Determine the [x, y] coordinate at the center of the cell enclosing the given text.  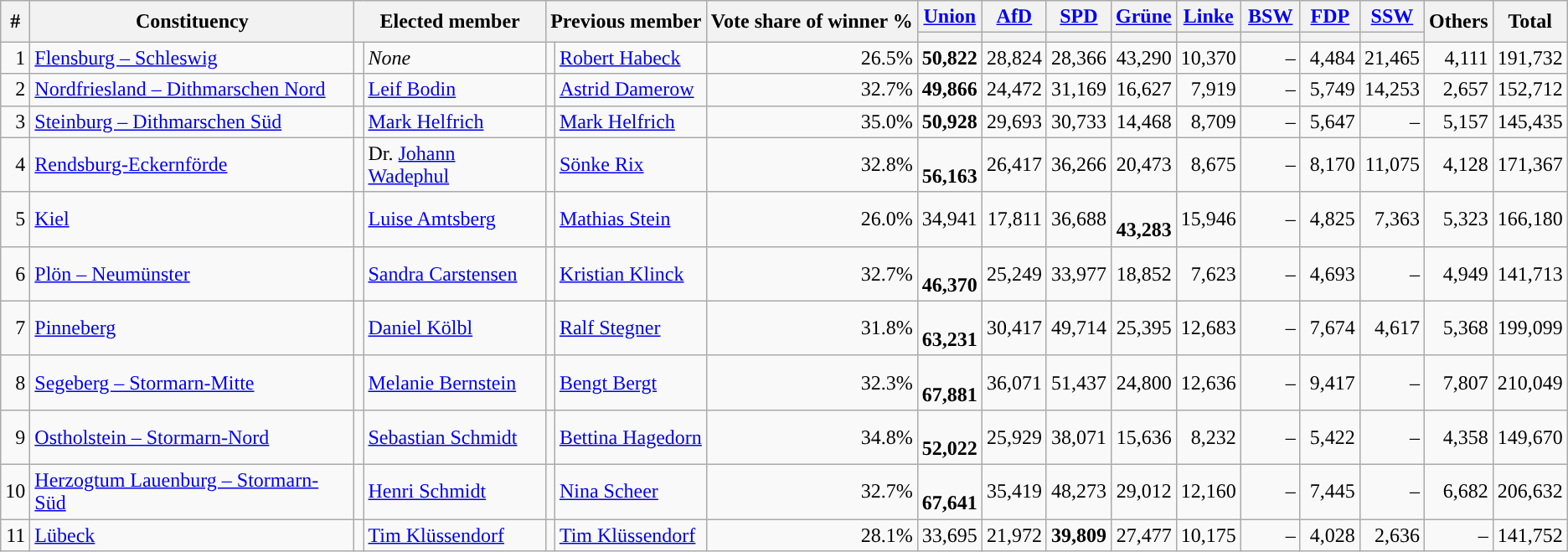
63,231 [950, 328]
46,370 [950, 273]
12,636 [1208, 382]
14,468 [1143, 121]
1 [15, 58]
8,675 [1208, 164]
Linke [1208, 17]
24,472 [1014, 90]
191,732 [1529, 58]
49,714 [1079, 328]
67,641 [950, 491]
5,749 [1330, 90]
Constituency [193, 22]
Lübeck [193, 535]
199,099 [1529, 328]
17,811 [1014, 219]
24,800 [1143, 382]
33,977 [1079, 273]
34.8% [812, 437]
149,670 [1529, 437]
10,175 [1208, 535]
Segeberg – Stormarn-Mitte [193, 382]
5,157 [1458, 121]
2,636 [1392, 535]
21,465 [1392, 58]
141,752 [1529, 535]
15,636 [1143, 437]
Nina Scheer [630, 491]
52,022 [950, 437]
48,273 [1079, 491]
11 [15, 535]
8 [15, 382]
Pinneberg [193, 328]
27,477 [1143, 535]
5,368 [1458, 328]
50,822 [950, 58]
56,163 [950, 164]
3 [15, 121]
Sebastian Schmidt [454, 437]
25,395 [1143, 328]
7,674 [1330, 328]
26.5% [812, 58]
BSW [1270, 17]
31,169 [1079, 90]
32.8% [812, 164]
2,657 [1458, 90]
5,422 [1330, 437]
4 [15, 164]
5 [15, 219]
25,929 [1014, 437]
7,807 [1458, 382]
39,809 [1079, 535]
51,437 [1079, 382]
FDP [1330, 17]
26,417 [1014, 164]
145,435 [1529, 121]
Vote share of winner % [812, 22]
171,367 [1529, 164]
36,071 [1014, 382]
16,627 [1143, 90]
35,419 [1014, 491]
25,249 [1014, 273]
43,290 [1143, 58]
36,688 [1079, 219]
Ralf Stegner [630, 328]
4,617 [1392, 328]
Grüne [1143, 17]
141,713 [1529, 273]
6 [15, 273]
2 [15, 90]
Luise Amtsberg [454, 219]
29,693 [1014, 121]
Leif Bodin [454, 90]
Bettina Hagedorn [630, 437]
206,632 [1529, 491]
7,363 [1392, 219]
35.0% [812, 121]
7 [15, 328]
4,949 [1458, 273]
210,049 [1529, 382]
SSW [1392, 17]
Previous member [626, 22]
Sandra Carstensen [454, 273]
50,928 [950, 121]
29,012 [1143, 491]
36,266 [1079, 164]
Nordfriesland – Dithmarschen Nord [193, 90]
15,946 [1208, 219]
Union [950, 17]
32.3% [812, 382]
33,695 [950, 535]
34,941 [950, 219]
Robert Habeck [630, 58]
18,852 [1143, 273]
Kiel [193, 219]
Astrid Damerow [630, 90]
14,253 [1392, 90]
4,358 [1458, 437]
4,693 [1330, 273]
7,623 [1208, 273]
Others [1458, 22]
9,417 [1330, 382]
Herzogtum Lauenburg – Stormarn-Süd [193, 491]
43,283 [1143, 219]
11,075 [1392, 164]
Rendsburg-Eckernförde [193, 164]
Dr. Johann Wadephul [454, 164]
20,473 [1143, 164]
None [454, 58]
12,160 [1208, 491]
4,028 [1330, 535]
Daniel Kölbl [454, 328]
67,881 [950, 382]
31.8% [812, 328]
9 [15, 437]
30,417 [1014, 328]
21,972 [1014, 535]
Sönke Rix [630, 164]
49,866 [950, 90]
5,647 [1330, 121]
38,071 [1079, 437]
166,180 [1529, 219]
7,919 [1208, 90]
28.1% [812, 535]
8,170 [1330, 164]
Bengt Bergt [630, 382]
AfD [1014, 17]
10,370 [1208, 58]
Mathias Stein [630, 219]
Melanie Bernstein [454, 382]
Steinburg – Dithmarschen Süd [193, 121]
26.0% [812, 219]
8,232 [1208, 437]
4,484 [1330, 58]
30,733 [1079, 121]
# [15, 22]
4,111 [1458, 58]
8,709 [1208, 121]
Kristian Klinck [630, 273]
Flensburg – Schleswig [193, 58]
Henri Schmidt [454, 491]
6,682 [1458, 491]
4,128 [1458, 164]
12,683 [1208, 328]
Plön – Neumünster [193, 273]
152,712 [1529, 90]
4,825 [1330, 219]
Elected member [450, 22]
7,445 [1330, 491]
SPD [1079, 17]
28,824 [1014, 58]
Ostholstein – Stormarn-Nord [193, 437]
5,323 [1458, 219]
Total [1529, 22]
10 [15, 491]
28,366 [1079, 58]
